Detect which cell encompasses the target text, then output its (X, Y) center coordinate. 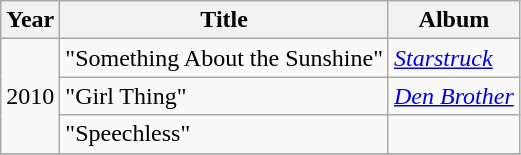
Starstruck (454, 58)
Album (454, 20)
Den Brother (454, 96)
2010 (30, 96)
"Girl Thing" (224, 96)
Title (224, 20)
"Something About the Sunshine" (224, 58)
"Speechless" (224, 134)
Year (30, 20)
